Capture the cell that displays the provided text and extract its (X, Y) central coordinate. 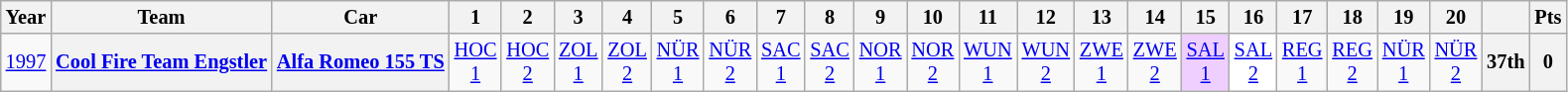
0 (1548, 62)
11 (987, 17)
14 (1155, 17)
REG1 (1302, 62)
ZWE1 (1102, 62)
HOC2 (528, 62)
7 (780, 17)
37th (1505, 62)
Car (361, 17)
4 (627, 17)
10 (933, 17)
ZOL2 (627, 62)
WUN1 (987, 62)
NOR2 (933, 62)
Cool Fire Team Engstler (161, 62)
Team (161, 17)
20 (1457, 17)
13 (1102, 17)
ZWE2 (1155, 62)
18 (1352, 17)
NOR1 (881, 62)
16 (1253, 17)
17 (1302, 17)
2 (528, 17)
ZOL1 (578, 62)
9 (881, 17)
6 (730, 17)
12 (1046, 17)
WUN2 (1046, 62)
1 (476, 17)
Alfa Romeo 155 TS (361, 62)
SAL2 (1253, 62)
SAC2 (830, 62)
Year (26, 17)
3 (578, 17)
8 (830, 17)
1997 (26, 62)
Pts (1548, 17)
SAC1 (780, 62)
REG2 (1352, 62)
HOC1 (476, 62)
19 (1403, 17)
SAL1 (1206, 62)
15 (1206, 17)
5 (679, 17)
